From the cell containing the given text, extract its center point as (X, Y) coordinate. 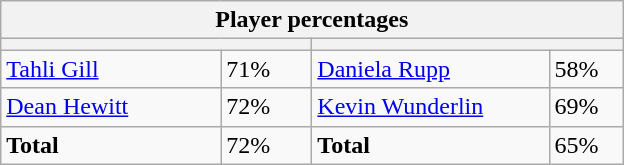
Daniela Rupp (430, 69)
Player percentages (312, 20)
Dean Hewitt (111, 107)
69% (586, 107)
58% (586, 69)
Tahli Gill (111, 69)
65% (586, 145)
71% (266, 69)
Kevin Wunderlin (430, 107)
